Pinpoint the cell where the given text exists, returning its (X, Y) midpoint coordinate. 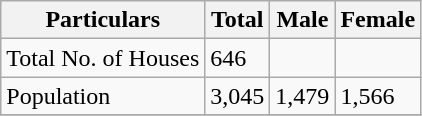
Male (302, 20)
1,566 (378, 96)
Population (103, 96)
Particulars (103, 20)
Total No. of Houses (103, 58)
1,479 (302, 96)
3,045 (238, 96)
Total (238, 20)
646 (238, 58)
Female (378, 20)
